Output the [X, Y] coordinate of the center of the cell containing the given text.  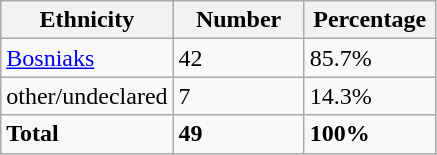
100% [370, 134]
42 [238, 58]
Bosniaks [87, 58]
7 [238, 96]
Total [87, 134]
14.3% [370, 96]
other/undeclared [87, 96]
85.7% [370, 58]
Percentage [370, 20]
Number [238, 20]
49 [238, 134]
Ethnicity [87, 20]
